Capture the cell that displays the provided text and extract its [x, y] central coordinate. 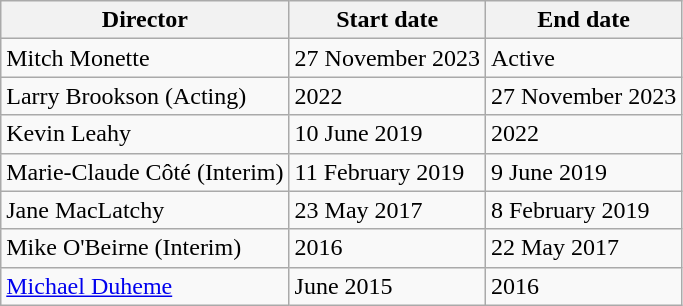
10 June 2019 [387, 134]
Mitch Monette [145, 58]
9 June 2019 [583, 172]
23 May 2017 [387, 210]
Director [145, 20]
8 February 2019 [583, 210]
Active [583, 58]
Jane MacLatchy [145, 210]
22 May 2017 [583, 248]
Mike O'Beirne (Interim) [145, 248]
End date [583, 20]
Start date [387, 20]
Larry Brookson (Acting) [145, 96]
11 February 2019 [387, 172]
Marie-Claude Côté (Interim) [145, 172]
Kevin Leahy [145, 134]
June 2015 [387, 286]
Michael Duheme [145, 286]
